Detect which cell encompasses the target text, then output its (X, Y) center coordinate. 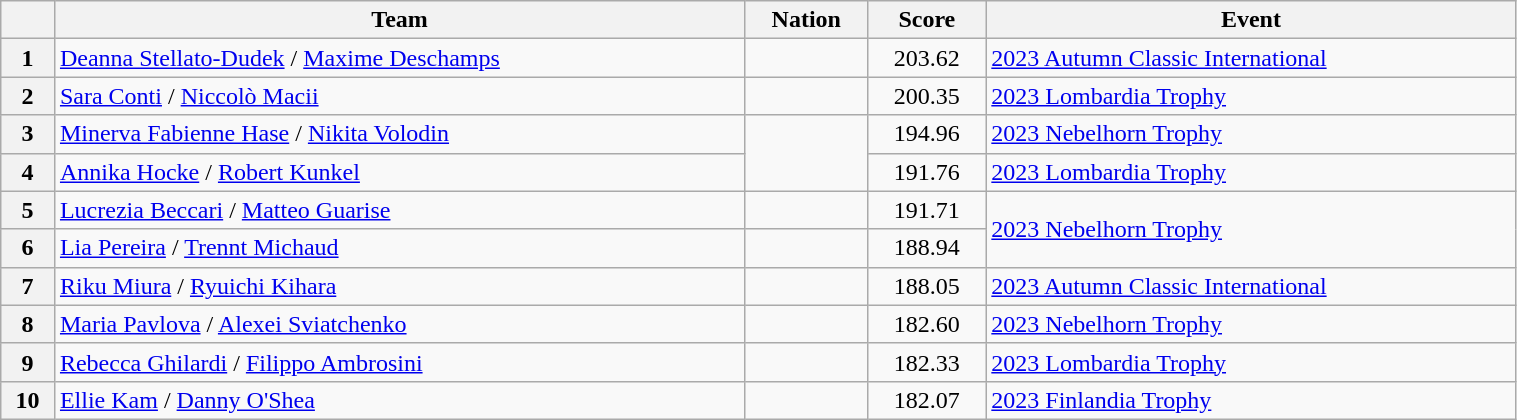
194.96 (927, 134)
Event (1251, 20)
5 (28, 210)
9 (28, 362)
Riku Miura / Ryuichi Kihara (399, 286)
Nation (806, 20)
4 (28, 172)
Lucrezia Beccari / Matteo Guarise (399, 210)
Rebecca Ghilardi / Filippo Ambrosini (399, 362)
7 (28, 286)
Sara Conti / Niccolò Macii (399, 96)
6 (28, 248)
188.05 (927, 286)
Ellie Kam / Danny O'Shea (399, 400)
191.76 (927, 172)
182.33 (927, 362)
Score (927, 20)
200.35 (927, 96)
8 (28, 324)
191.71 (927, 210)
Team (399, 20)
2023 Finlandia Trophy (1251, 400)
182.07 (927, 400)
Deanna Stellato-Dudek / Maxime Deschamps (399, 58)
Minerva Fabienne Hase / Nikita Volodin (399, 134)
Lia Pereira / Trennt Michaud (399, 248)
Maria Pavlova / Alexei Sviatchenko (399, 324)
3 (28, 134)
10 (28, 400)
1 (28, 58)
203.62 (927, 58)
Annika Hocke / Robert Kunkel (399, 172)
188.94 (927, 248)
182.60 (927, 324)
2 (28, 96)
